Output the [X, Y] coordinate of the center of the cell containing the given text.  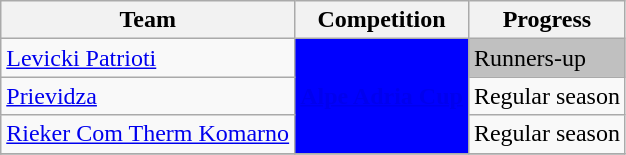
Team [148, 20]
Prievidza [148, 96]
Runners-up [546, 58]
Alpe Adria Cup [382, 96]
Levicki Patrioti [148, 58]
Competition [382, 20]
Rieker Com Therm Komarno [148, 134]
Progress [546, 20]
